Capture the cell that displays the provided text and extract its [x, y] central coordinate. 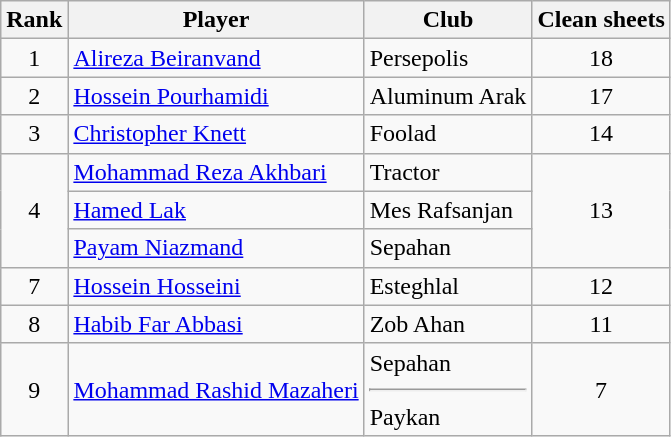
12 [601, 286]
18 [601, 58]
Sepahan [448, 248]
8 [34, 324]
Esteghlal [448, 286]
Club [448, 20]
3 [34, 134]
Clean sheets [601, 20]
Aluminum Arak [448, 96]
Christopher Knett [216, 134]
Hossein Hosseini [216, 286]
Mohammad Reza Akhbari [216, 172]
Persepolis [448, 58]
SepahanPaykan [448, 389]
Mes Rafsanjan [448, 210]
17 [601, 96]
Alireza Beiranvand [216, 58]
Hossein Pourhamidi [216, 96]
Player [216, 20]
1 [34, 58]
14 [601, 134]
Foolad [448, 134]
11 [601, 324]
Habib Far Abbasi [216, 324]
4 [34, 210]
9 [34, 389]
2 [34, 96]
Payam Niazmand [216, 248]
Mohammad Rashid Mazaheri [216, 389]
13 [601, 210]
Rank [34, 20]
Hamed Lak [216, 210]
Tractor [448, 172]
Zob Ahan [448, 324]
